Extract the [x, y] coordinate from the center of the cell holding the provided text.  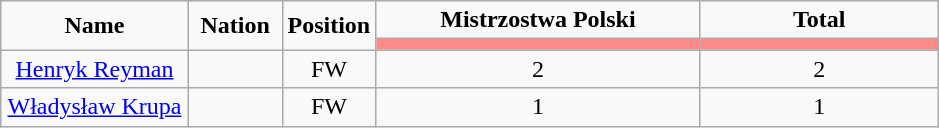
Mistrzostwa Polski [538, 20]
Position [329, 26]
Nation [235, 26]
Henryk Reyman [95, 69]
Total [819, 20]
Name [95, 26]
Władysław Krupa [95, 107]
